Capture the cell that displays the provided text and extract its (x, y) central coordinate. 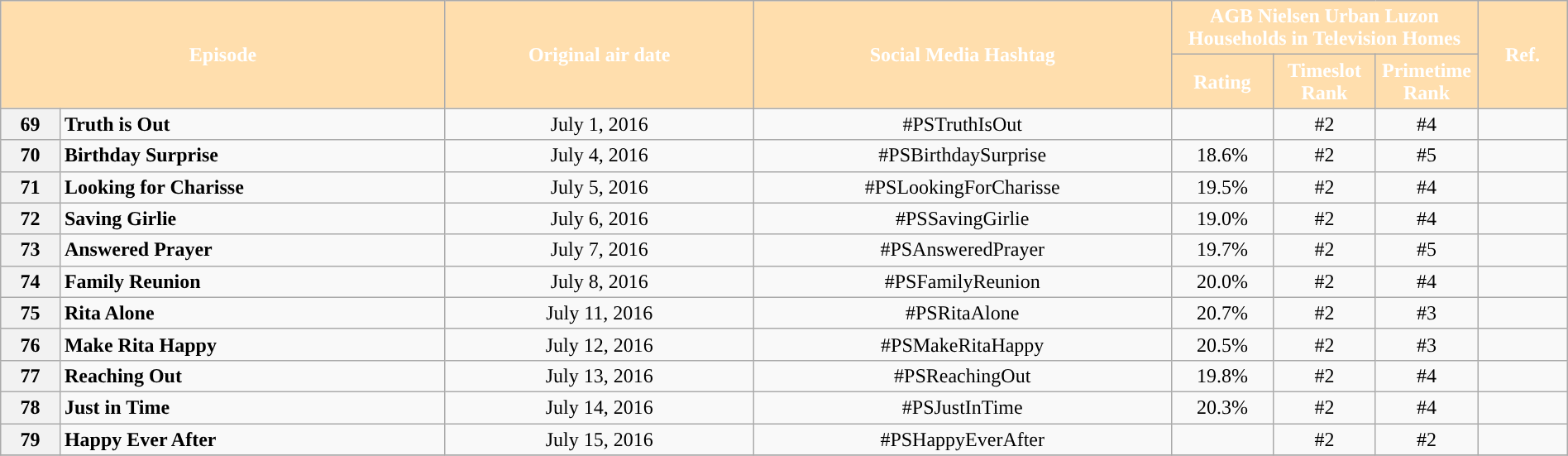
20.7% (1222, 313)
Happy Ever After (252, 439)
#PSSavingGirlie (963, 218)
70 (31, 156)
76 (31, 344)
71 (31, 187)
#PSHappyEverAfter (963, 439)
74 (31, 281)
#PSJustInTime (963, 407)
75 (31, 313)
18.6% (1222, 156)
Answered Prayer (252, 250)
#PSLookingForCharisse (963, 187)
19.5% (1222, 187)
Rita Alone (252, 313)
Saving Girlie (252, 218)
19.0% (1222, 218)
19.8% (1222, 376)
78 (31, 407)
#PSTruthIsOut (963, 124)
Primetime Rank (1427, 81)
July 6, 2016 (599, 218)
July 1, 2016 (599, 124)
July 8, 2016 (599, 281)
July 12, 2016 (599, 344)
73 (31, 250)
#PSMakeRitaHappy (963, 344)
Looking for Charisse (252, 187)
#PSFamilyReunion (963, 281)
Family Reunion (252, 281)
July 4, 2016 (599, 156)
69 (31, 124)
77 (31, 376)
July 11, 2016 (599, 313)
Truth is Out (252, 124)
Birthday Surprise (252, 156)
20.5% (1222, 344)
Reaching Out (252, 376)
72 (31, 218)
July 15, 2016 (599, 439)
July 5, 2016 (599, 187)
Just in Time (252, 407)
July 14, 2016 (599, 407)
#PSRitaAlone (963, 313)
#PSAnsweredPrayer (963, 250)
20.3% (1222, 407)
Social Media Hashtag (963, 55)
Timeslot Rank (1325, 81)
AGB Nielsen Urban Luzon Households in Television Homes (1325, 28)
20.0% (1222, 281)
Original air date (599, 55)
Rating (1222, 81)
Make Rita Happy (252, 344)
19.7% (1222, 250)
July 7, 2016 (599, 250)
July 13, 2016 (599, 376)
Episode (223, 55)
Ref. (1523, 55)
#PSReachingOut (963, 376)
#PSBirthdaySurprise (963, 156)
79 (31, 439)
